Locate the cell with the specified text and output its (x, y) center coordinate. 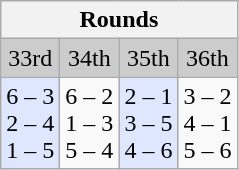
2 – 13 – 54 – 6 (148, 123)
Rounds (119, 20)
33rd (30, 58)
36th (208, 58)
35th (148, 58)
34th (90, 58)
6 – 21 – 35 – 4 (90, 123)
6 – 32 – 41 – 5 (30, 123)
3 – 24 – 15 – 6 (208, 123)
